Find where the given text appears and provide that cell's center as (X, Y) coordinate. 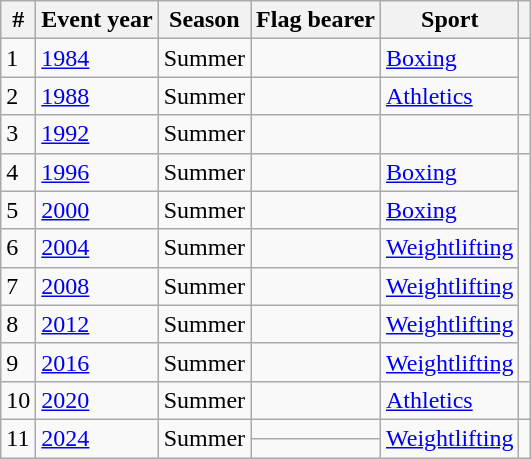
3 (18, 134)
2008 (97, 286)
Flag bearer (316, 20)
4 (18, 172)
2024 (97, 438)
2020 (97, 400)
5 (18, 210)
8 (18, 324)
1988 (97, 96)
1992 (97, 134)
2016 (97, 362)
Sport (449, 20)
Event year (97, 20)
2012 (97, 324)
2000 (97, 210)
1 (18, 58)
2004 (97, 248)
6 (18, 248)
1984 (97, 58)
# (18, 20)
7 (18, 286)
11 (18, 438)
9 (18, 362)
2 (18, 96)
10 (18, 400)
1996 (97, 172)
Season (204, 20)
